Detect which cell encompasses the target text, then output its [X, Y] center coordinate. 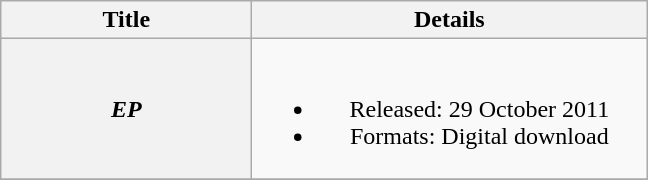
Title [126, 20]
Details [450, 20]
EP [126, 109]
Released: 29 October 2011Formats: Digital download [450, 109]
